Locate the cell with the specified text and output its [x, y] center coordinate. 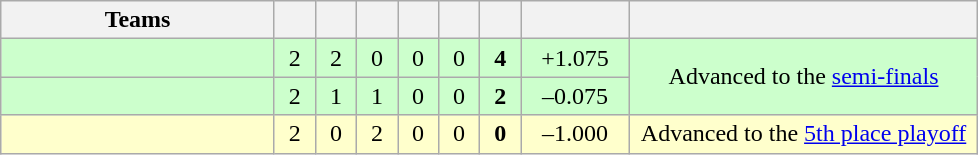
Advanced to the 5th place playoff [804, 134]
Advanced to the semi-finals [804, 77]
+1.075 [576, 58]
–1.000 [576, 134]
–0.075 [576, 96]
4 [500, 58]
Teams [138, 20]
